Determine the [x, y] coordinate at the center of the cell enclosing the given text.  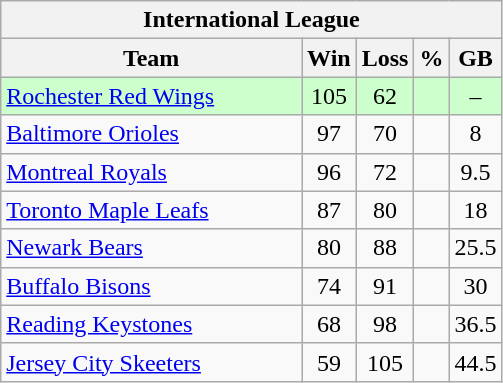
Reading Keystones [152, 324]
59 [330, 362]
Toronto Maple Leafs [152, 210]
Montreal Royals [152, 172]
Jersey City Skeeters [152, 362]
98 [385, 324]
91 [385, 286]
62 [385, 96]
Loss [385, 58]
44.5 [476, 362]
18 [476, 210]
8 [476, 134]
% [432, 58]
68 [330, 324]
30 [476, 286]
70 [385, 134]
Newark Bears [152, 248]
96 [330, 172]
36.5 [476, 324]
88 [385, 248]
74 [330, 286]
Rochester Red Wings [152, 96]
87 [330, 210]
GB [476, 58]
Buffalo Bisons [152, 286]
97 [330, 134]
9.5 [476, 172]
– [476, 96]
72 [385, 172]
International League [252, 20]
Win [330, 58]
Team [152, 58]
Baltimore Orioles [152, 134]
25.5 [476, 248]
